Capture the cell that displays the provided text and extract its [x, y] central coordinate. 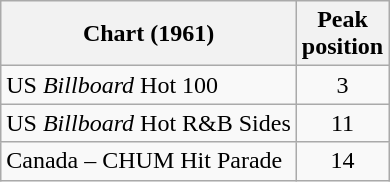
US Billboard Hot R&B Sides [149, 123]
11 [342, 123]
Chart (1961) [149, 34]
Canada – CHUM Hit Parade [149, 161]
14 [342, 161]
Peakposition [342, 34]
3 [342, 85]
US Billboard Hot 100 [149, 85]
